Search for the cell housing the specified text and yield its (X, Y) center coordinate. 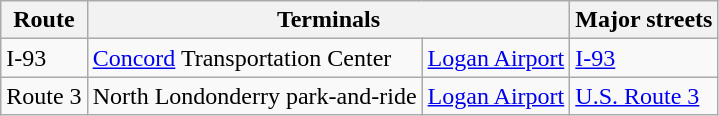
Terminals (328, 20)
Concord Transportation Center (254, 58)
Major streets (644, 20)
Route 3 (44, 96)
U.S. Route 3 (644, 96)
Route (44, 20)
North Londonderry park-and-ride (254, 96)
